Search for the cell housing the specified text and yield its [x, y] center coordinate. 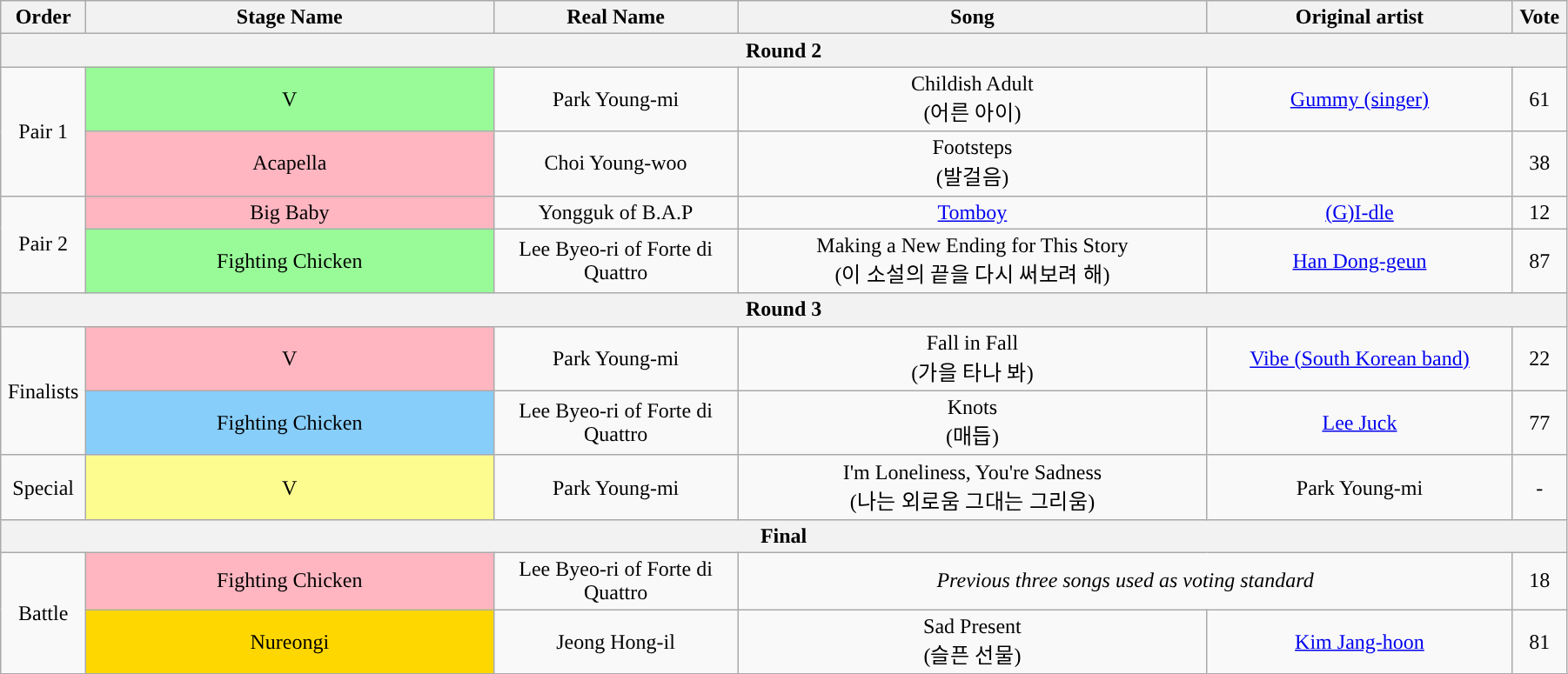
Tomboy [973, 212]
Making a New Ending for This Story(이 소설의 끝을 다시 써보려 해) [973, 261]
Stage Name [290, 17]
Round 3 [784, 310]
Acapella [290, 163]
87 [1539, 261]
Jeong Hong-il [616, 641]
Childish Adult(어른 아이) [973, 99]
Footsteps(발걸음) [973, 163]
12 [1539, 212]
Final [784, 536]
Original artist [1359, 17]
Knots(매듭) [973, 423]
38 [1539, 163]
Fall in Fall(가을 타나 봐) [973, 358]
- [1539, 487]
Previous three songs used as voting standard [1125, 581]
Order [44, 17]
77 [1539, 423]
Pair 1 [44, 131]
Gummy (singer) [1359, 99]
I'm Loneliness, You're Sadness(나는 외로움 그대는 그리움) [973, 487]
Song [973, 17]
61 [1539, 99]
Vibe (South Korean band) [1359, 358]
Sad Present(슬픈 선물) [973, 641]
Big Baby [290, 212]
Kim Jang-hoon [1359, 641]
Round 2 [784, 50]
Finalists [44, 390]
Yongguk of B.A.P [616, 212]
Special [44, 487]
Nureongi [290, 641]
22 [1539, 358]
Lee Juck [1359, 423]
Battle [44, 612]
(G)I-dle [1359, 212]
Vote [1539, 17]
Han Dong-geun [1359, 261]
81 [1539, 641]
18 [1539, 581]
Pair 2 [44, 244]
Real Name [616, 17]
Choi Young-woo [616, 163]
